Find where the given text appears and provide that cell's center as [X, Y] coordinate. 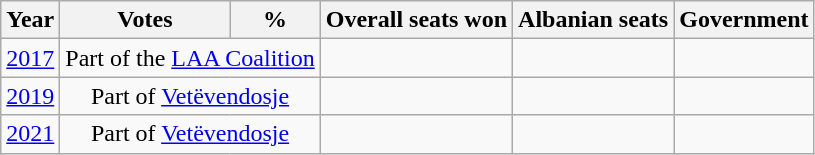
2017 [30, 58]
Albanian seats [594, 20]
Government [744, 20]
Year [30, 20]
% [275, 20]
Overall seats won [416, 20]
2021 [30, 134]
Part of the LAA Coalition [190, 58]
Votes [145, 20]
2019 [30, 96]
